Detect which cell encompasses the target text, then output its (X, Y) center coordinate. 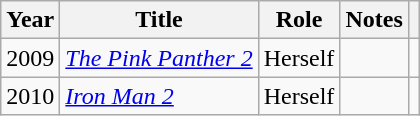
The Pink Panther 2 (159, 58)
Iron Man 2 (159, 96)
Title (159, 20)
Notes (374, 20)
2009 (30, 58)
Year (30, 20)
2010 (30, 96)
Role (299, 20)
